Output the [x, y] coordinate of the center of the cell containing the given text.  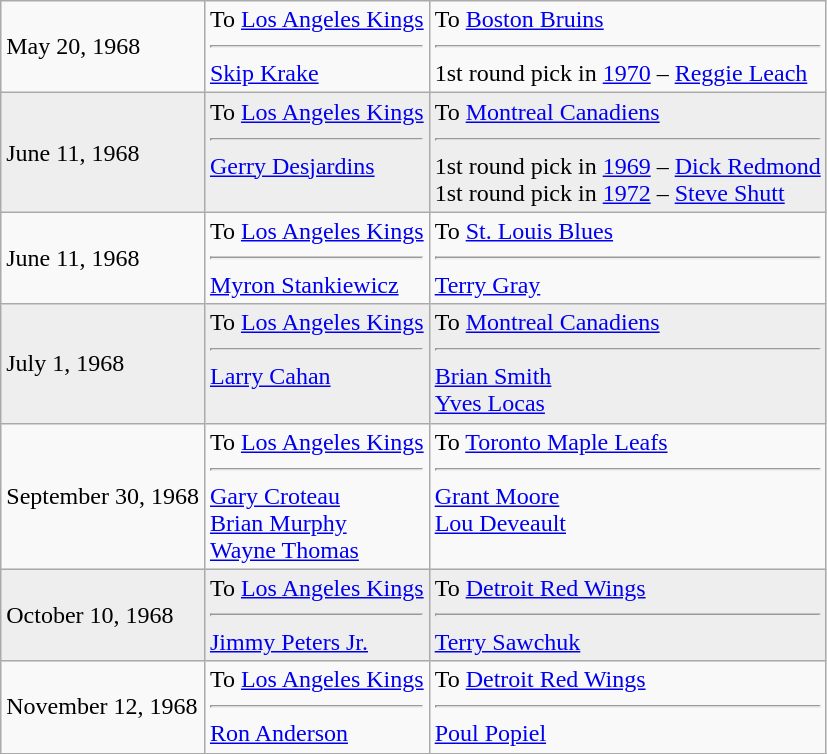
To Toronto Maple LeafsGrant Moore Lou Deveault [628, 496]
To Los Angeles KingsSkip Krake [316, 47]
To Los Angeles KingsGerry Desjardins [316, 152]
To Los Angeles KingsLarry Cahan [316, 364]
October 10, 1968 [103, 615]
To St. Louis BluesTerry Gray [628, 258]
To Los Angeles KingsRon Anderson [316, 707]
To Montreal CanadiensBrian Smith Yves Locas [628, 364]
July 1, 1968 [103, 364]
September 30, 1968 [103, 496]
To Detroit Red WingsTerry Sawchuk [628, 615]
To Montreal Canadiens1st round pick in 1969 – Dick Redmond 1st round pick in 1972 – Steve Shutt [628, 152]
To Boston Bruins1st round pick in 1970 – Reggie Leach [628, 47]
To Los Angeles KingsJimmy Peters Jr. [316, 615]
May 20, 1968 [103, 47]
To Los Angeles KingsGary Croteau Brian Murphy Wayne Thomas [316, 496]
To Detroit Red WingsPoul Popiel [628, 707]
November 12, 1968 [103, 707]
To Los Angeles KingsMyron Stankiewicz [316, 258]
